From the cell containing the given text, extract its center point as [X, Y] coordinate. 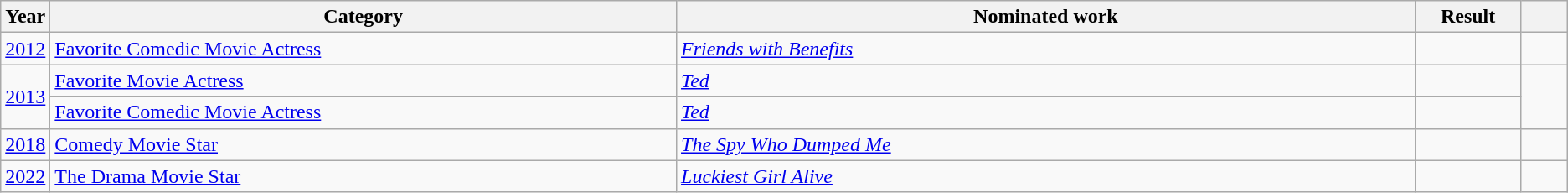
Favorite Movie Actress [364, 81]
2012 [25, 49]
Nominated work [1046, 17]
Category [364, 17]
Year [25, 17]
The Spy Who Dumped Me [1046, 144]
Luckiest Girl Alive [1046, 176]
Result [1467, 17]
2013 [25, 96]
2018 [25, 144]
2022 [25, 176]
The Drama Movie Star [364, 176]
Comedy Movie Star [364, 144]
Friends with Benefits [1046, 49]
